Output the [X, Y] coordinate of the center of the cell containing the given text.  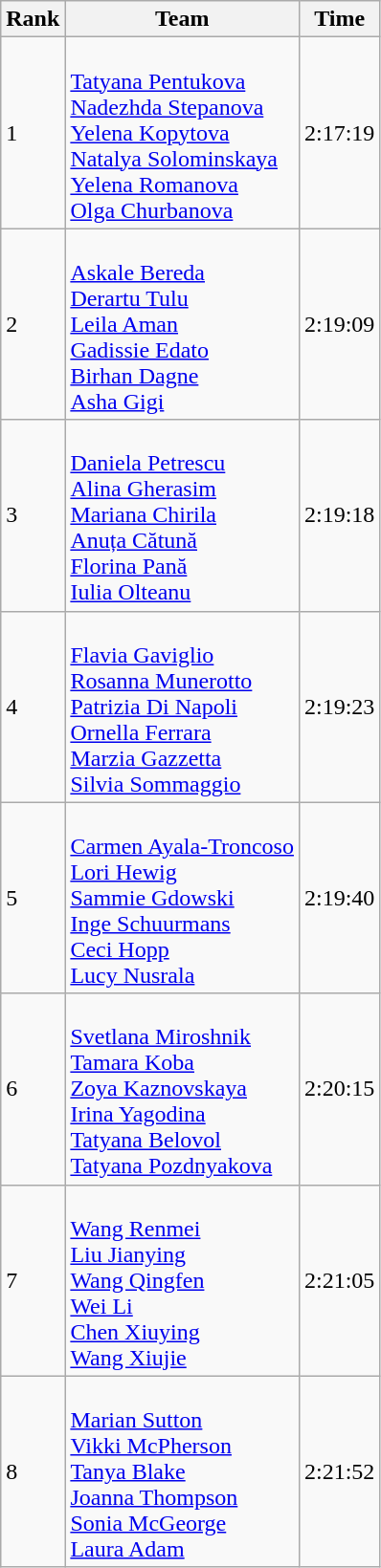
6 [33, 1089]
2:19:09 [339, 324]
Carmen Ayala-TroncosoLori HewigSammie GdowskiInge SchuurmansCeci HoppLucy Nusrala [182, 898]
2:20:15 [339, 1089]
Marian SuttonVikki McPhersonTanya BlakeJoanna ThompsonSonia McGeorgeLaura Adam [182, 1471]
3 [33, 515]
2:17:19 [339, 133]
2:21:52 [339, 1471]
2:19:40 [339, 898]
8 [33, 1471]
2:19:18 [339, 515]
2:19:23 [339, 707]
5 [33, 898]
Flavia GaviglioRosanna MunerottoPatrizia Di NapoliOrnella FerraraMarzia GazzettaSilvia Sommaggio [182, 707]
Daniela PetrescuAlina GherasimMariana ChirilaAnuța CătunăFlorina PanăIulia Olteanu [182, 515]
Rank [33, 19]
Askale BeredaDerartu TuluLeila AmanGadissie EdatoBirhan DagneAsha Gigi [182, 324]
Svetlana MiroshnikTamara KobaZoya KaznovskayaIrina YagodinaTatyana BelovolTatyana Pozdnyakova [182, 1089]
1 [33, 133]
2:21:05 [339, 1280]
4 [33, 707]
Time [339, 19]
Tatyana PentukovaNadezhda StepanovaYelena KopytovaNatalya SolominskayaYelena RomanovaOlga Churbanova [182, 133]
7 [33, 1280]
2 [33, 324]
Team [182, 19]
Wang RenmeiLiu JianyingWang QingfenWei LiChen XiuyingWang Xiujie [182, 1280]
